Determine the (X, Y) coordinate at the center of the cell enclosing the given text.  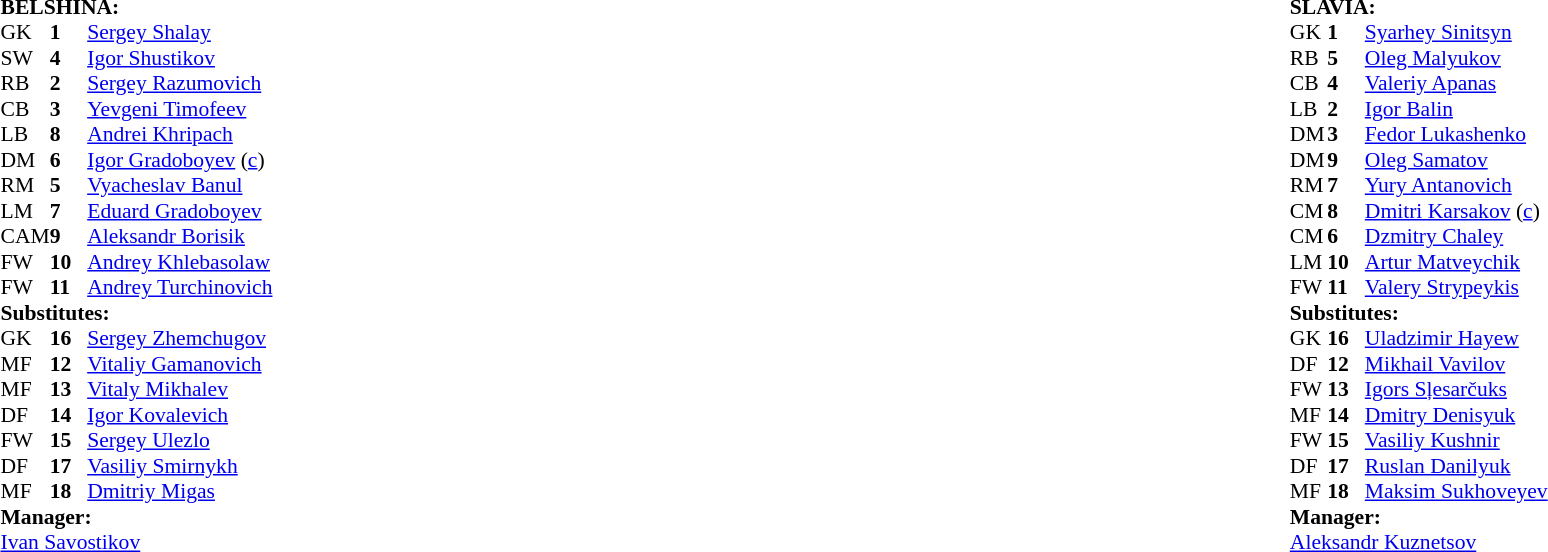
Andrey Turchinovich (180, 287)
Sergey Shalay (180, 33)
Andrey Khlebasolaw (180, 262)
Andrei Khripach (180, 135)
Igors Sļesarčuks (1456, 389)
Vasiliy Smirnykh (180, 466)
Sergey Zhemchugov (180, 339)
Vasiliy Kushnir (1456, 441)
Valeriy Apanas (1456, 83)
Igor Balin (1456, 109)
Vyacheslav Banul (180, 185)
Dmitry Denisyuk (1456, 415)
Igor Shustikov (180, 58)
Igor Kovalevich (180, 415)
Dmitriy Migas (180, 491)
Dmitri Karsakov (c) (1456, 211)
Yury Antanovich (1456, 185)
Mikhail Vavilov (1456, 364)
Oleg Malyukov (1456, 58)
Oleg Samatov (1456, 160)
Artur Matveychik (1456, 262)
Eduard Gradoboyev (180, 211)
Sergey Ulezlo (180, 441)
Maksim Sukhoveyev (1456, 491)
Vitaliy Gamanovich (180, 364)
Uladzimir Hayew (1456, 339)
Aleksandr Borisik (180, 237)
CAM (24, 237)
SW (24, 58)
Igor Gradoboyev (c) (180, 160)
Sergey Razumovich (180, 83)
Yevgeni Timofeev (180, 109)
Dzmitry Chaley (1456, 237)
Syarhey Sinitsyn (1456, 33)
Vitaly Mikhalev (180, 389)
Ruslan Danilyuk (1456, 466)
Valery Strypeykis (1456, 287)
Fedor Lukashenko (1456, 135)
